For the text-containing cell, return its midpoint in (X, Y) coordinate format. 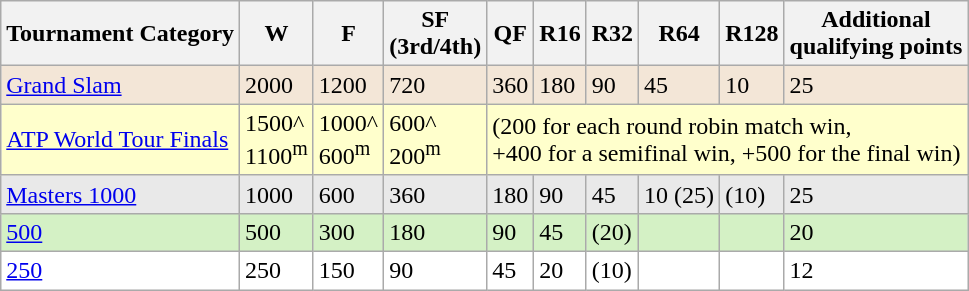
SF(3rd/4th) (436, 34)
R64 (680, 34)
Tournament Category (120, 34)
150 (348, 271)
12 (876, 271)
R32 (612, 34)
(200 for each round robin match win, +400 for a semifinal win, +500 for the final win) (728, 140)
720 (436, 85)
Additional qualifying points (876, 34)
W (277, 34)
600 (348, 194)
ATP World Tour Finals (120, 140)
1200 (348, 85)
Masters 1000 (120, 194)
1000 (277, 194)
1500^1100m (277, 140)
10 (752, 85)
300 (348, 232)
F (348, 34)
1000^600m (348, 140)
Grand Slam (120, 85)
R16 (560, 34)
600^200m (436, 140)
10 (25) (680, 194)
QF (510, 34)
R128 (752, 34)
2000 (277, 85)
(20) (612, 232)
